Find where the given text appears and provide that cell's center as [x, y] coordinate. 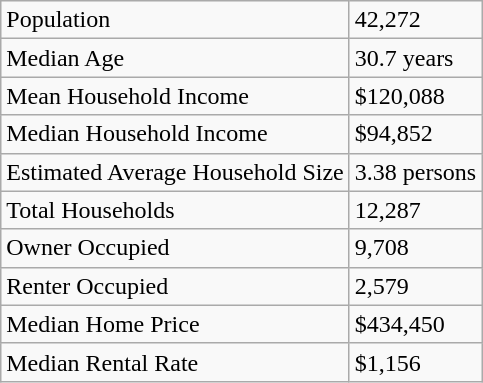
Population [176, 20]
3.38 persons [415, 172]
Mean Household Income [176, 96]
12,287 [415, 210]
Estimated Average Household Size [176, 172]
$94,852 [415, 134]
Renter Occupied [176, 286]
Owner Occupied [176, 248]
Median Household Income [176, 134]
Median Age [176, 58]
2,579 [415, 286]
$434,450 [415, 324]
Median Rental Rate [176, 362]
Total Households [176, 210]
Median Home Price [176, 324]
42,272 [415, 20]
30.7 years [415, 58]
9,708 [415, 248]
$120,088 [415, 96]
$1,156 [415, 362]
